Extract the (x, y) coordinate from the center of the cell holding the provided text.  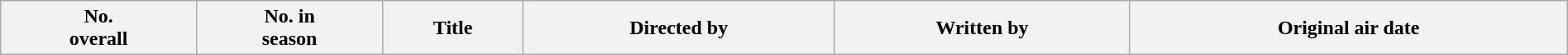
No.overall (99, 28)
No. inseason (289, 28)
Original air date (1348, 28)
Written by (982, 28)
Directed by (678, 28)
Title (453, 28)
